Return the (x, y) coordinate for the center point of the cell that contains the specified text.  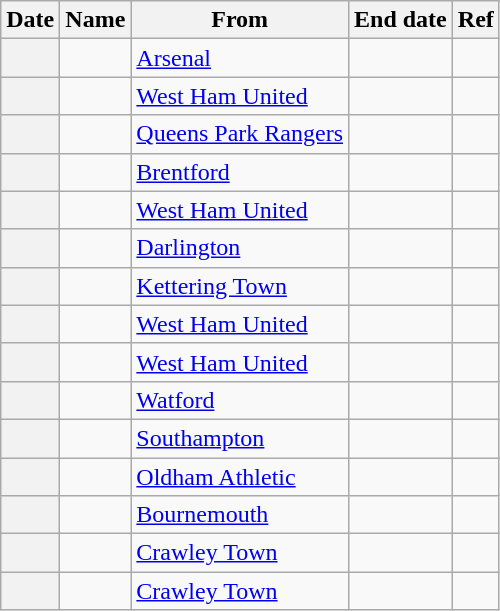
Darlington (240, 248)
Queens Park Rangers (240, 134)
Southampton (240, 438)
Bournemouth (240, 515)
Name (96, 20)
Brentford (240, 172)
End date (401, 20)
Oldham Athletic (240, 477)
Kettering Town (240, 286)
Date (30, 20)
Arsenal (240, 58)
Watford (240, 400)
From (240, 20)
Ref (476, 20)
